Return the [x, y] coordinate for the center point of the cell that contains the specified text.  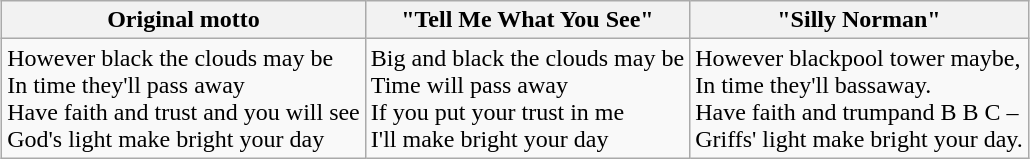
However blackpool tower maybe,In time they'll bassaway.Have faith and trumpand B B C –Griffs' light make bright your day. [860, 98]
However black the clouds may beIn time they'll pass awayHave faith and trust and you will seeGod's light make bright your day [184, 98]
Original motto [184, 20]
"Tell Me What You See" [527, 20]
"Silly Norman" [860, 20]
Big and black the clouds may beTime will pass awayIf you put your trust in meI'll make bright your day [527, 98]
